Locate the cell with the specified text and output its [X, Y] center coordinate. 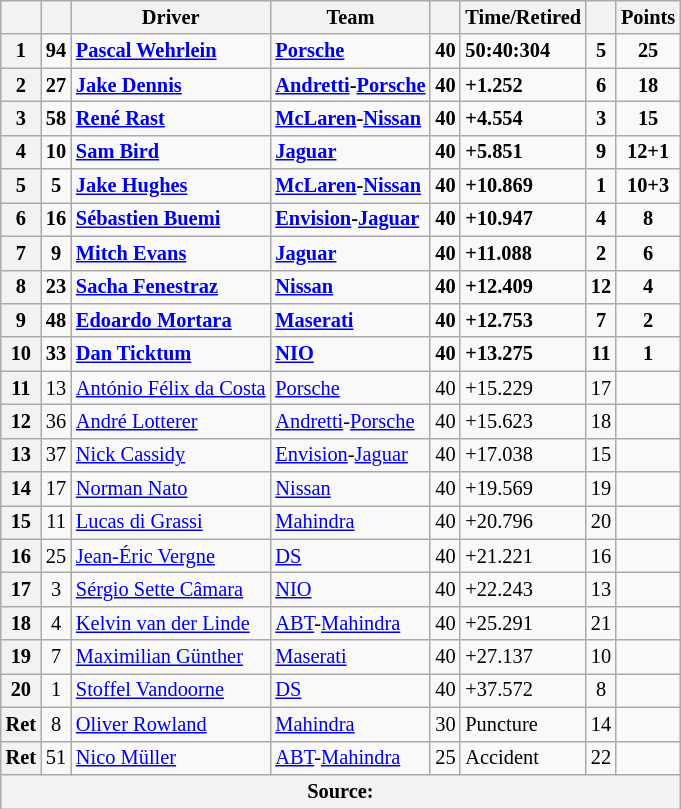
André Lotterer [170, 421]
+5.851 [523, 152]
37 [56, 455]
Source: [340, 791]
Sébastien Buemi [170, 219]
+13.275 [523, 354]
Time/Retired [523, 17]
+12.753 [523, 320]
Pascal Wehrlein [170, 51]
+15.229 [523, 388]
Sam Bird [170, 152]
Points [648, 17]
21 [601, 623]
51 [56, 758]
50:40:304 [523, 51]
+20.796 [523, 522]
António Félix da Costa [170, 388]
Driver [170, 17]
Accident [523, 758]
Maximilian Günther [170, 657]
Sacha Fenestraz [170, 287]
23 [56, 287]
+17.038 [523, 455]
Edoardo Mortara [170, 320]
+1.252 [523, 85]
+12.409 [523, 287]
+21.221 [523, 556]
Kelvin van der Linde [170, 623]
48 [56, 320]
+22.243 [523, 589]
94 [56, 51]
+27.137 [523, 657]
33 [56, 354]
Team [350, 17]
+4.554 [523, 118]
27 [56, 85]
+10.947 [523, 219]
Mitch Evans [170, 253]
Jake Hughes [170, 186]
30 [445, 724]
Lucas di Grassi [170, 522]
Dan Ticktum [170, 354]
+37.572 [523, 690]
+10.869 [523, 186]
22 [601, 758]
Sérgio Sette Câmara [170, 589]
Nick Cassidy [170, 455]
10+3 [648, 186]
René Rast [170, 118]
+25.291 [523, 623]
Oliver Rowland [170, 724]
Puncture [523, 724]
Jake Dennis [170, 85]
+11.088 [523, 253]
Nico Müller [170, 758]
58 [56, 118]
+19.569 [523, 489]
+15.623 [523, 421]
Stoffel Vandoorne [170, 690]
Jean-Éric Vergne [170, 556]
36 [56, 421]
Norman Nato [170, 489]
12+1 [648, 152]
